Identify which cell holds the provided text, then report its (X, Y) central coordinate. 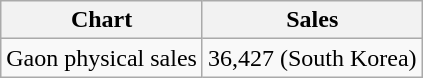
36,427 (South Korea) (312, 58)
Gaon physical sales (102, 58)
Sales (312, 20)
Chart (102, 20)
